Capture the cell that displays the provided text and extract its (x, y) central coordinate. 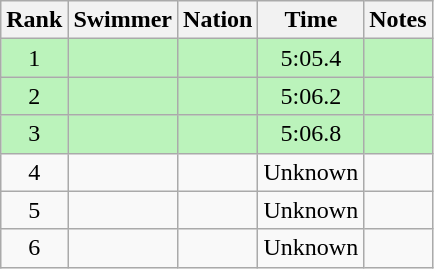
Nation (218, 20)
6 (34, 248)
Time (311, 20)
5:05.4 (311, 58)
4 (34, 172)
Notes (398, 20)
1 (34, 58)
5:06.2 (311, 96)
3 (34, 134)
Swimmer (123, 20)
Rank (34, 20)
2 (34, 96)
5:06.8 (311, 134)
5 (34, 210)
